Extract the (x, y) coordinate from the center of the cell holding the provided text.  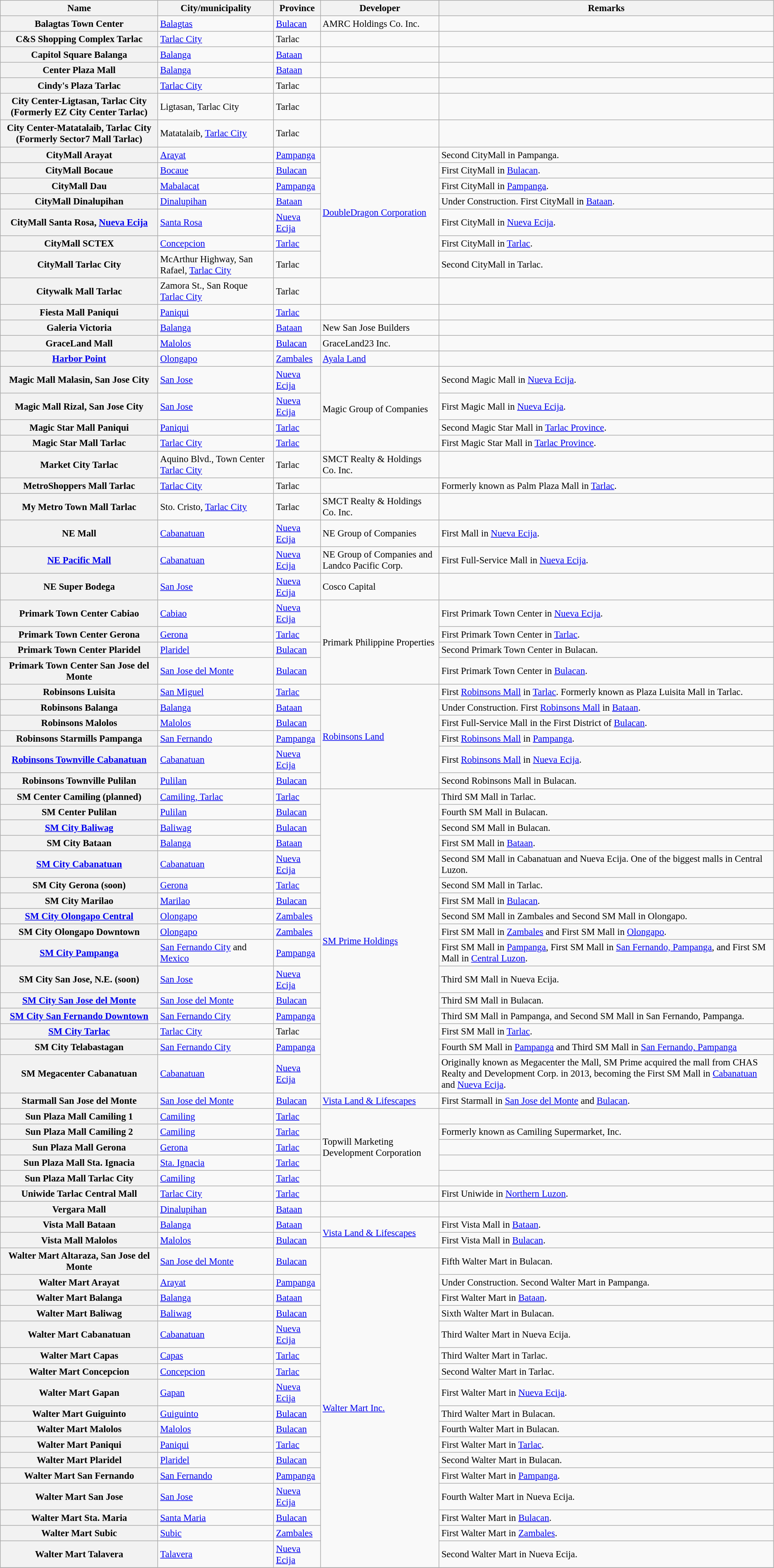
Robinsons Luisita (79, 692)
Robinsons Townville Cabanatuan (79, 760)
Robinsons Land (380, 737)
Under Construction. Second Walter Mart in Pampanga. (606, 1283)
Topwill Marketing Development Corporation (380, 1147)
First Magic Mall in Nueva Ecija. (606, 406)
Walter Mart Guiguinto (79, 1414)
SM City Olongapo Central (79, 916)
Second SM Mall in Cabanatuan and Nueva Ecija. One of the biggest malls in Central Luzon. (606, 864)
Walter Mart Capas (79, 1356)
First Mall in Nueva Ecija. (606, 534)
SM City San Fernando Downtown (79, 1016)
Formerly known as Camiling Supermarket, Inc. (606, 1132)
Walter Mart Baliwag (79, 1314)
Second Walter Mart in Bulacan. (606, 1460)
Sun Plaza Mall Camiling 1 (79, 1116)
Name (79, 8)
Walter Mart San Jose (79, 1497)
First Uniwide in Northern Luzon. (606, 1194)
Walter Mart Talavera (79, 1554)
Magic Mall Rizal, San Jose City (79, 406)
Third Walter Mart in Tarlac. (606, 1356)
Balagtas (216, 24)
Walter Mart Cabanatuan (79, 1335)
First Magic Star Mall in Tarlac Province. (606, 444)
City/municipality (216, 8)
Marilao (216, 901)
Remarks (606, 8)
DoubleDragon Corporation (380, 212)
Third Walter Mart in Bulacan. (606, 1414)
NE Super Bodega (79, 586)
McArthur Highway, San Rafael, Tarlac City (216, 264)
Second CityMall in Pampanga. (606, 155)
Magic Mall Malasin, San Jose City (79, 380)
Magic Star Mall Tarlac (79, 444)
First Full-Service Mall in Nueva Ecija. (606, 560)
Under Construction. First CityMall in Bataan. (606, 201)
Second SM Mall in Bulacan. (606, 828)
First Vista Mall in Bulacan. (606, 1241)
First Full-Service Mall in the First District of Bulacan. (606, 723)
Vista Mall Malolos (79, 1241)
First Robinsons Mall in Tarlac. Formerly known as Plaza Luisita Mall in Tarlac. (606, 692)
First SM Mall in Pampanga, First SM Mall in San Fernando, Pampanga, and First SM Mall in Central Luzon. (606, 953)
GraceLand Mall (79, 344)
First Vista Mall in Bataan. (606, 1225)
CityMall Dinalupihan (79, 201)
First Walter Mart in Bulacan. (606, 1518)
Matatalaib, Tarlac City (216, 134)
Fourth SM Mall in Bulacan. (606, 812)
First Walter Mart in Pampanga. (606, 1475)
Balagtas Town Center (79, 24)
GraceLand23 Inc. (380, 344)
Vergara Mall (79, 1209)
Second Walter Mart in Nueva Ecija. (606, 1554)
Primark Town Center Plaridel (79, 650)
SM City Cabanatuan (79, 864)
Zamora St., San Roque Tarlac City (216, 292)
SM City Telabastagan (79, 1047)
Walter Mart San Fernando (79, 1475)
City Center-Matatalaib, Tarlac City (Formerly Sector7 Mall Tarlac) (79, 134)
First CityMall in Pampanga. (606, 186)
Robinsons Starmills Pampanga (79, 739)
Capitol Square Balanga (79, 55)
Sto. Cristo, Tarlac City (216, 506)
Walter Mart Gapan (79, 1392)
Camiling, Tarlac (216, 797)
Second Primark Town Center in Bulacan. (606, 650)
Walter Mart Malolos (79, 1429)
Primark Town Center San Jose del Monte (79, 671)
First Walter Mart in Nueva Ecija. (606, 1392)
CityMall Santa Rosa, Nueva Ecija (79, 222)
Walter Mart Inc. (380, 1408)
Market City Tarlac (79, 464)
SM City Tarlac (79, 1032)
SM Center Pulilan (79, 812)
First Primark Town Center in Tarlac. (606, 634)
Ayala Land (380, 359)
Starmall San Jose del Monte (79, 1101)
First Robinsons Mall in Nueva Ecija. (606, 760)
MetroShoppers Mall Tarlac (79, 486)
Ligtasan, Tarlac City (216, 107)
SM City Bataan (79, 843)
Center Plaza Mall (79, 70)
Second SM Mall in Tarlac. (606, 885)
Sun Plaza Mall Gerona (79, 1147)
Sun Plaza Mall Tarlac City (79, 1178)
Uniwide Tarlac Central Mall (79, 1194)
Walter Mart Altaraza, San Jose del Monte (79, 1261)
Walter Mart Plaridel (79, 1460)
Primark Philippine Properties (380, 642)
Province (297, 8)
Guiguinto (216, 1414)
Second SM Mall in Zambales and Second SM Mall in Olongapo. (606, 916)
Second Walter Mart in Tarlac. (606, 1371)
SM Megacenter Cabanatuan (79, 1074)
Fiesta Mall Paniqui (79, 312)
SM City Gerona (soon) (79, 885)
Cosco Capital (380, 586)
First SM Mall in Tarlac. (606, 1032)
SM Center Camiling (planned) (79, 797)
Second CityMall in Tarlac. (606, 264)
CityMall Dau (79, 186)
Magic Group of Companies (380, 409)
San Miguel (216, 692)
Magic Star Mall Paniqui (79, 428)
Robinsons Townville Pulilan (79, 781)
Robinsons Malolos (79, 723)
Cabiao (216, 614)
Walter Mart Balanga (79, 1298)
C&S Shopping Complex Tarlac (79, 39)
Second Magic Mall in Nueva Ecija. (606, 380)
First Primark Town Center in Bulacan. (606, 671)
Fifth Walter Mart in Bulacan. (606, 1261)
Walter Mart Concepcion (79, 1371)
Fourth SM Mall in Pampanga and Third SM Mall in San Fernando, Pampanga (606, 1047)
Bocaue (216, 170)
CityMall Bocaue (79, 170)
First CityMall in Nueva Ecija. (606, 222)
First CityMall in Tarlac. (606, 244)
Talavera (216, 1554)
First CityMall in Bulacan. (606, 170)
Developer (380, 8)
Walter Mart Arayat (79, 1283)
Sixth Walter Mart in Bulacan. (606, 1314)
Capas (216, 1356)
Mabalacat (216, 186)
First Walter Mart in Bataan. (606, 1298)
Walter Mart Sta. Maria (79, 1518)
Cindy's Plaza Tarlac (79, 86)
Vista Mall Bataan (79, 1225)
Santa Maria (216, 1518)
Galeria Victoria (79, 328)
Harbor Point (79, 359)
Primark Town Center Gerona (79, 634)
Third Walter Mart in Nueva Ecija. (606, 1335)
SM City San Jose, N.E. (soon) (79, 980)
Citywalk Mall Tarlac (79, 292)
NE Group of Companies (380, 534)
CityMall Tarlac City (79, 264)
New San Jose Builders (380, 328)
Fourth Walter Mart in Bulacan. (606, 1429)
Sun Plaza Mall Sta. Ignacia (79, 1163)
Second Magic Star Mall in Tarlac Province. (606, 428)
Sun Plaza Mall Camiling 2 (79, 1132)
SM City San Jose del Monte (79, 1001)
Subic (216, 1533)
City Center-Ligtasan, Tarlac City (Formerly EZ City Center Tarlac) (79, 107)
My Metro Town Mall Tarlac (79, 506)
First Primark Town Center in Nueva Ecija. (606, 614)
First Walter Mart in Zambales. (606, 1533)
Santa Rosa (216, 222)
San Fernando City and Mexico (216, 953)
First SM Mall in Bataan. (606, 843)
Gapan (216, 1392)
SM City Baliwag (79, 828)
Second Robinsons Mall in Bulacan. (606, 781)
Aquino Blvd., Town Center Tarlac City (216, 464)
Walter Mart Paniqui (79, 1445)
First Walter Mart in Tarlac. (606, 1445)
First Starmall in San Jose del Monte and Bulacan. (606, 1101)
Third SM Mall in Tarlac. (606, 797)
SM City Marilao (79, 901)
Formerly known as Palm Plaza Mall in Tarlac. (606, 486)
CityMall SCTEX (79, 244)
First SM Mall in Bulacan. (606, 901)
SM City Pampanga (79, 953)
Walter Mart Subic (79, 1533)
Robinsons Balanga (79, 708)
SM Prime Holdings (380, 941)
Sta. Ignacia (216, 1163)
NE Group of Companies and Landco Pacific Corp. (380, 560)
CityMall Arayat (79, 155)
First Robinsons Mall in Pampanga. (606, 739)
AMRC Holdings Co. Inc. (380, 24)
Third SM Mall in Bulacan. (606, 1001)
Third SM Mall in Nueva Ecija. (606, 980)
Third SM Mall in Pampanga, and Second SM Mall in San Fernando, Pampanga. (606, 1016)
SM City Olongapo Downtown (79, 932)
Under Construction. First Robinsons Mall in Bataan. (606, 708)
NE Pacific Mall (79, 560)
NE Mall (79, 534)
Primark Town Center Cabiao (79, 614)
First SM Mall in Zambales and First SM Mall in Olongapo. (606, 932)
Fourth Walter Mart in Nueva Ecija. (606, 1497)
